Determine the (x, y) coordinate at the center of the cell enclosing the given text.  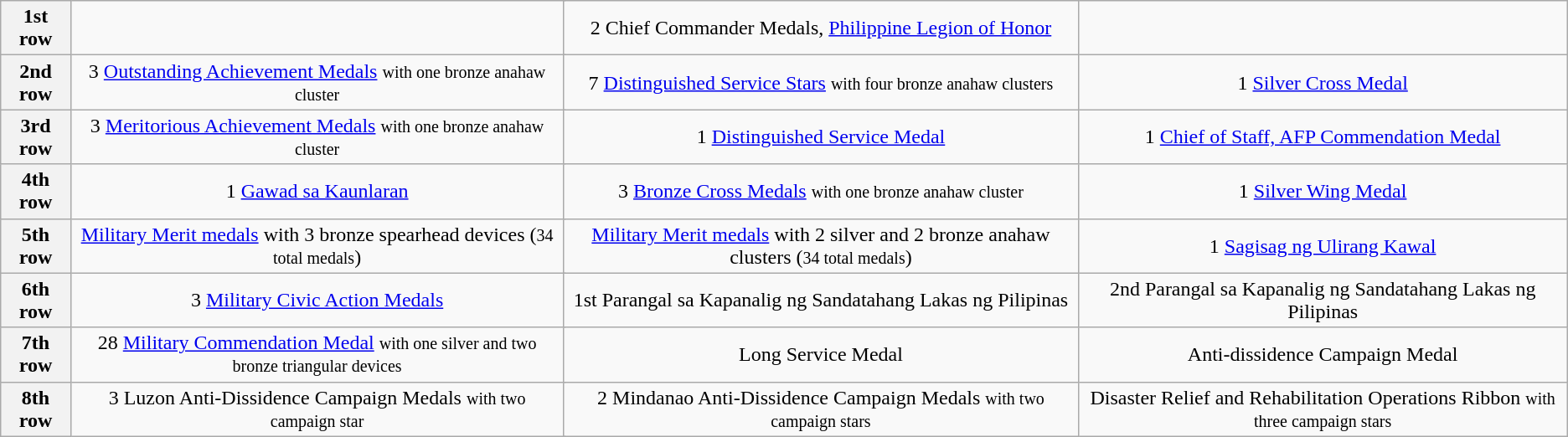
2nd row (36, 82)
3 Luzon Anti-Dissidence Campaign Medals with two campaign star (317, 409)
Anti-dissidence Campaign Medal (1323, 355)
1 Distinguished Service Medal (821, 137)
Military Merit medals with 2 silver and 2 bronze anahaw clusters (34 total medals) (821, 246)
2nd Parangal sa Kapanalig ng Sandatahang Lakas ng Pilipinas (1323, 300)
1st row (36, 28)
1 Chief of Staff, AFP Commendation Medal (1323, 137)
2 Chief Commander Medals, Philippine Legion of Honor (821, 28)
1st Parangal sa Kapanalig ng Sandatahang Lakas ng Pilipinas (821, 300)
7th row (36, 355)
Military Merit medals with 3 bronze spearhead devices (34 total medals) (317, 246)
5th row (36, 246)
1 Gawad sa Kaunlaran (317, 191)
3 Bronze Cross Medals with one bronze anahaw cluster (821, 191)
Disaster Relief and Rehabilitation Operations Ribbon with three campaign stars (1323, 409)
1 Silver Cross Medal (1323, 82)
4th row (36, 191)
7 Distinguished Service Stars with four bronze anahaw clusters (821, 82)
3 Meritorious Achievement Medals with one bronze anahaw cluster (317, 137)
3 Outstanding Achievement Medals with one bronze anahaw cluster (317, 82)
6th row (36, 300)
1 Silver Wing Medal (1323, 191)
3rd row (36, 137)
2 Mindanao Anti-Dissidence Campaign Medals with two campaign stars (821, 409)
8th row (36, 409)
3 Military Civic Action Medals (317, 300)
1 Sagisag ng Ulirang Kawal (1323, 246)
Long Service Medal (821, 355)
28 Military Commendation Medal with one silver and two bronze triangular devices (317, 355)
